Provide the (x, y) coordinate of the cell's center where the given text is located.  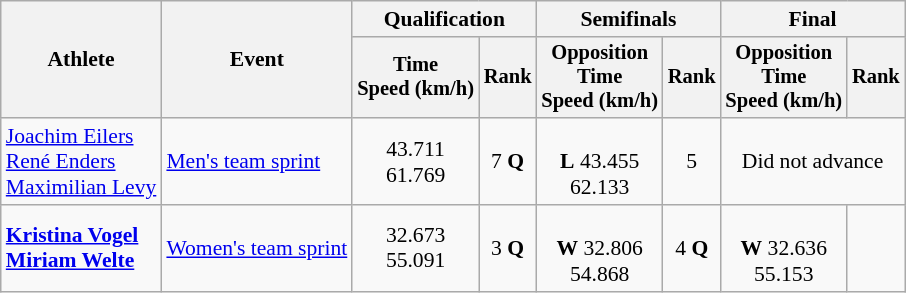
Joachim EilersRené EndersMaximilian Levy (82, 162)
Did not advance (813, 162)
L 43.45562.133 (600, 162)
Qualification (444, 19)
Athlete (82, 60)
32.67355.091 (416, 248)
Final (813, 19)
W 32.63655.153 (784, 248)
Women's team sprint (256, 248)
Men's team sprint (256, 162)
Kristina VogelMiriam Welte (82, 248)
W 32.80654.868 (600, 248)
Semifinals (628, 19)
Event (256, 60)
7 Q (508, 162)
43.71161.769 (416, 162)
3 Q (508, 248)
5 (692, 162)
TimeSpeed (km/h) (416, 78)
4 Q (692, 248)
